Scan for the cell matching the given text and deliver its [x, y] coordinate at center. 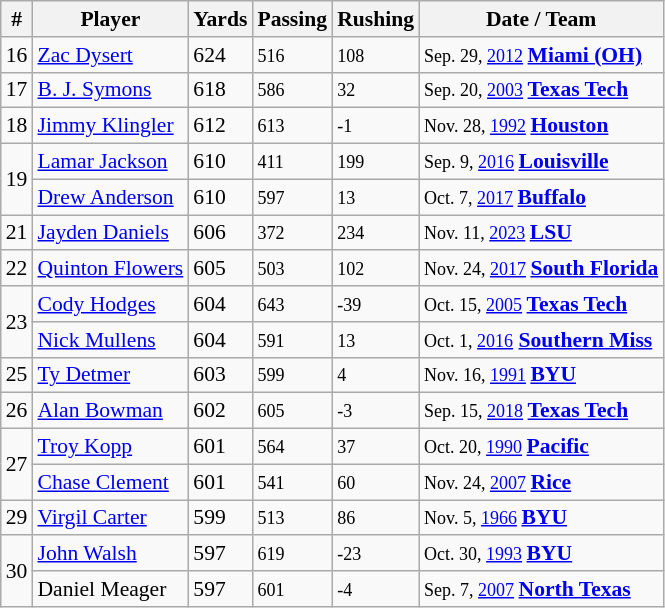
Drew Anderson [110, 197]
108 [376, 55]
372 [292, 233]
Daniel Meager [110, 589]
619 [292, 554]
60 [376, 482]
Nov. 24, 2007 Rice [541, 482]
234 [376, 233]
17 [17, 90]
Alan Bowman [110, 411]
Lamar Jackson [110, 162]
102 [376, 269]
603 [220, 375]
613 [292, 126]
-1 [376, 126]
Ty Detmer [110, 375]
-23 [376, 554]
Zac Dysert [110, 55]
32 [376, 90]
Sep. 20, 2003 Texas Tech [541, 90]
Rushing [376, 19]
Oct. 1, 2016 Southern Miss [541, 340]
-39 [376, 304]
30 [17, 572]
Nov. 28, 1992 Houston [541, 126]
Player [110, 19]
586 [292, 90]
Sep. 15, 2018 Texas Tech [541, 411]
Passing [292, 19]
Nick Mullens [110, 340]
Quinton Flowers [110, 269]
503 [292, 269]
624 [220, 55]
564 [292, 447]
618 [220, 90]
Jayden Daniels [110, 233]
86 [376, 518]
606 [220, 233]
591 [292, 340]
# [17, 19]
25 [17, 375]
Sep. 29, 2012 Miami (OH) [541, 55]
Oct. 20, 1990 Pacific [541, 447]
Nov. 24, 2017 South Florida [541, 269]
16 [17, 55]
23 [17, 322]
Nov. 16, 1991 BYU [541, 375]
Yards [220, 19]
-4 [376, 589]
411 [292, 162]
612 [220, 126]
Oct. 30, 1993 BYU [541, 554]
B. J. Symons [110, 90]
26 [17, 411]
513 [292, 518]
Troy Kopp [110, 447]
Cody Hodges [110, 304]
Oct. 15, 2005 Texas Tech [541, 304]
516 [292, 55]
643 [292, 304]
Sep. 9, 2016 Louisville [541, 162]
Virgil Carter [110, 518]
21 [17, 233]
29 [17, 518]
27 [17, 464]
-3 [376, 411]
199 [376, 162]
19 [17, 180]
602 [220, 411]
18 [17, 126]
37 [376, 447]
Sep. 7, 2007 North Texas [541, 589]
Jimmy Klingler [110, 126]
Chase Clement [110, 482]
Nov. 5, 1966 BYU [541, 518]
Date / Team [541, 19]
4 [376, 375]
22 [17, 269]
Nov. 11, 2023 LSU [541, 233]
John Walsh [110, 554]
541 [292, 482]
Oct. 7, 2017 Buffalo [541, 197]
